Detect which cell encompasses the target text, then output its (x, y) center coordinate. 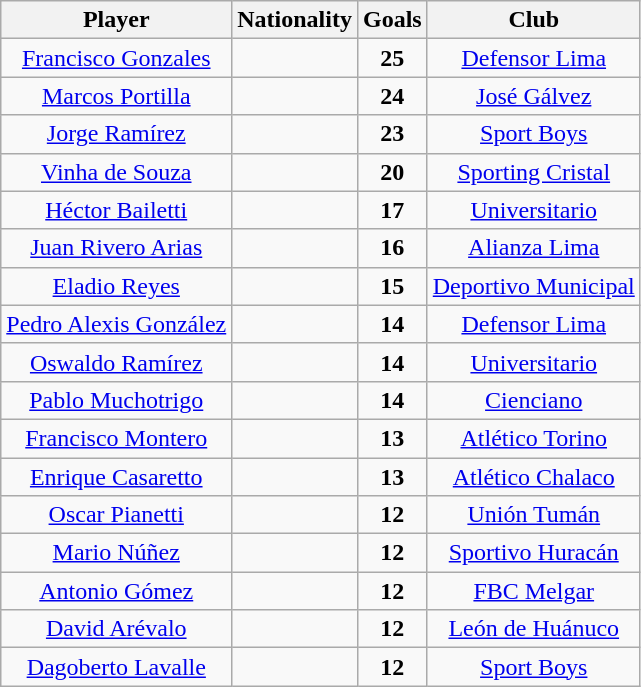
Jorge Ramírez (116, 134)
Atlético Torino (534, 438)
Oswaldo Ramírez (116, 362)
Enrique Casaretto (116, 477)
David Arévalo (116, 629)
20 (392, 172)
Club (534, 20)
Dagoberto Lavalle (116, 667)
Juan Rivero Arias (116, 248)
Mario Núñez (116, 553)
Pablo Muchotrigo (116, 400)
Atlético Chalaco (534, 477)
Héctor Bailetti (116, 210)
Cienciano (534, 400)
Eladio Reyes (116, 286)
Deportivo Municipal (534, 286)
Sporting Cristal (534, 172)
23 (392, 134)
Player (116, 20)
Francisco Gonzales (116, 58)
16 (392, 248)
Sportivo Huracán (534, 553)
Francisco Montero (116, 438)
Unión Tumán (534, 515)
Marcos Portilla (116, 96)
Goals (392, 20)
15 (392, 286)
Nationality (295, 20)
Oscar Pianetti (116, 515)
24 (392, 96)
17 (392, 210)
FBC Melgar (534, 591)
25 (392, 58)
Alianza Lima (534, 248)
José Gálvez (534, 96)
Antonio Gómez (116, 591)
León de Huánuco (534, 629)
Pedro Alexis González (116, 324)
Vinha de Souza (116, 172)
